From the cell containing the given text, extract its center point as [X, Y] coordinate. 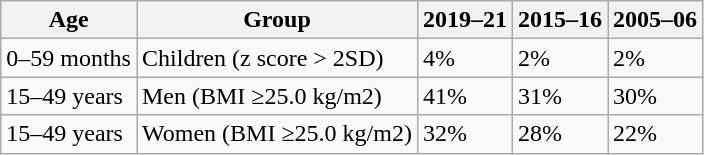
2005–06 [656, 20]
41% [464, 96]
Children (z score > 2SD) [276, 58]
30% [656, 96]
Group [276, 20]
Age [69, 20]
2015–16 [560, 20]
Men (BMI ≥25.0 kg/m2) [276, 96]
22% [656, 134]
0–59 months [69, 58]
28% [560, 134]
31% [560, 96]
2019–21 [464, 20]
32% [464, 134]
Women (BMI ≥25.0 kg/m2) [276, 134]
4% [464, 58]
